Identify which cell holds the provided text, then report its (X, Y) central coordinate. 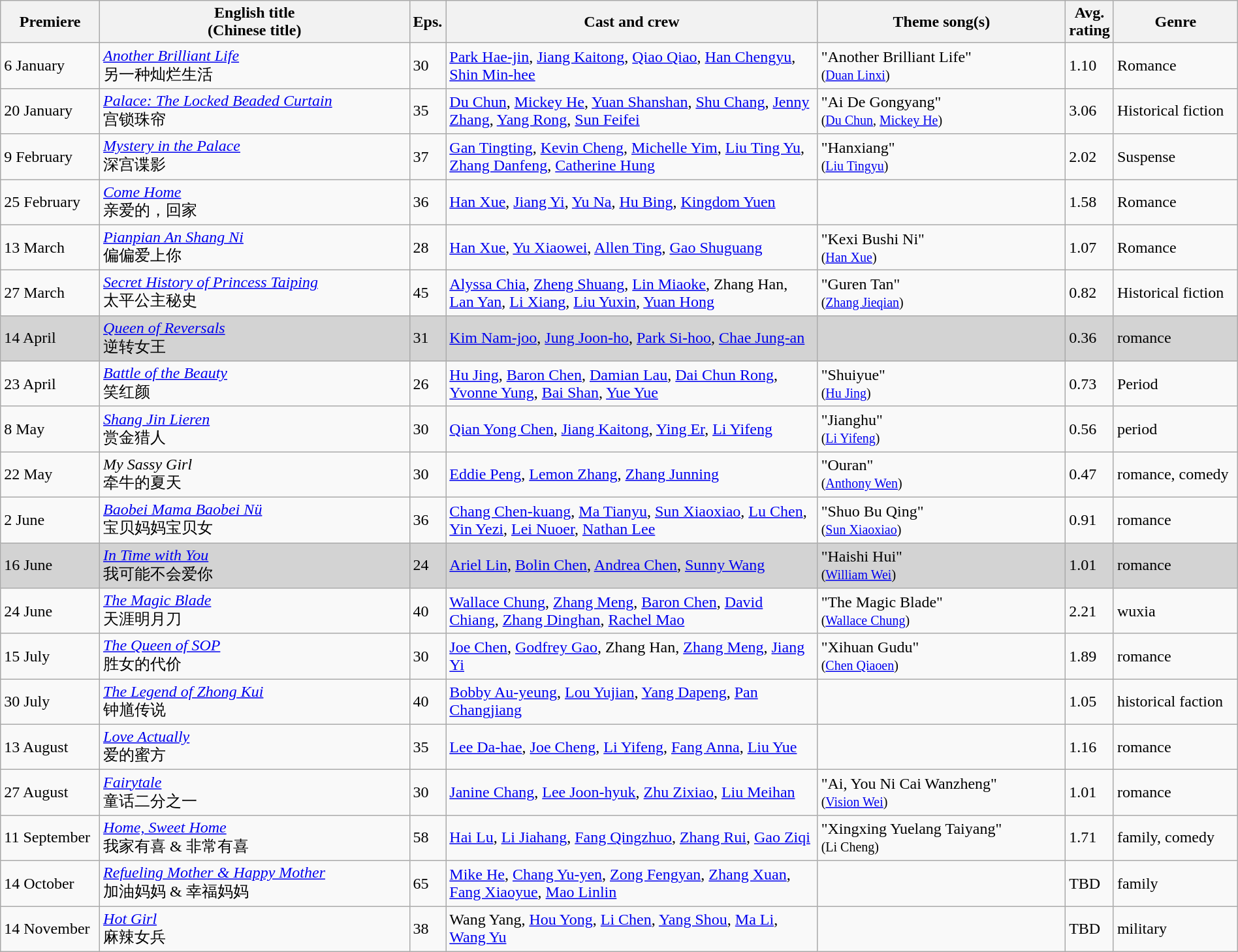
0.73 (1090, 384)
Park Hae-jin, Jiang Kaitong, Qiao Qiao, Han Chengyu, Shin Min-hee (632, 66)
Eps. (428, 22)
1.16 (1090, 747)
1.10 (1090, 66)
11 September (50, 838)
15 July (50, 656)
16 June (50, 565)
28 (428, 247)
1.89 (1090, 656)
Gan Tingting, Kevin Cheng, Michelle Yim, Liu Ting Yu, Zhang Danfeng, Catherine Hung (632, 157)
"The Magic Blade"(Wallace Chung) (942, 611)
"Haishi Hui"(William Wei) (942, 565)
0.36 (1090, 338)
Period (1175, 384)
"Guren Tan"(Zhang Jieqian) (942, 293)
The Queen of SOP 胜女的代价 (255, 656)
Alyssa Chia, Zheng Shuang, Lin Miaoke, Zhang Han, Lan Yan, Li Xiang, Liu Yuxin, Yuan Hong (632, 293)
"Kexi Bushi Ni"(Han Xue) (942, 247)
Fairytale 童话二分之一 (255, 793)
English title (Chinese title) (255, 22)
wuxia (1175, 611)
Hu Jing, Baron Chen, Damian Lau, Dai Chun Rong, Yvonne Yung, Bai Shan, Yue Yue (632, 384)
Genre (1175, 22)
Qian Yong Chen, Jiang Kaitong, Ying Er, Li Yifeng (632, 429)
Battle of the Beauty 笑红颜 (255, 384)
1.58 (1090, 202)
Hai Lu, Li Jiahang, Fang Qingzhuo, Zhang Rui, Gao Ziqi (632, 838)
31 (428, 338)
"Ouran"(Anthony Wen) (942, 475)
2.21 (1090, 611)
6 January (50, 66)
2 June (50, 520)
Premiere (50, 22)
Janine Chang, Lee Joon-hyuk, Zhu Zixiao, Liu Meihan (632, 793)
23 April (50, 384)
"Jianghu"(Li Yifeng) (942, 429)
Mike He, Chang Yu-yen, Zong Fengyan, Zhang Xuan, Fang Xiaoyue, Mao Linlin (632, 883)
58 (428, 838)
historical faction (1175, 702)
1.71 (1090, 838)
14 April (50, 338)
Du Chun, Mickey He, Yuan Shanshan, Shu Chang, Jenny Zhang, Yang Rong, Sun Feifei (632, 111)
Kim Nam-joo, Jung Joon-ho, Park Si-hoo, Chae Jung-an (632, 338)
13 August (50, 747)
"Xingxing Yuelang Taiyang"(Li Cheng) (942, 838)
family, comedy (1175, 838)
Theme song(s) (942, 22)
Eddie Peng, Lemon Zhang, Zhang Junning (632, 475)
14 October (50, 883)
Another Brilliant Life 另一种灿烂生活 (255, 66)
Pianpian An Shang Ni 偏偏爱上你 (255, 247)
65 (428, 883)
45 (428, 293)
0.91 (1090, 520)
Palace: The Locked Beaded Curtain 宫锁珠帘 (255, 111)
27 March (50, 293)
37 (428, 157)
Come Home 亲爱的，回家 (255, 202)
The Magic Blade 天涯明月刀 (255, 611)
Baobei Mama Baobei Nü 宝贝妈妈宝贝女 (255, 520)
"Hanxiang"(Liu Tingyu) (942, 157)
0.82 (1090, 293)
Lee Da-hae, Joe Cheng, Li Yifeng, Fang Anna, Liu Yue (632, 747)
1.07 (1090, 247)
The Legend of Zhong Kui 钟馗传说 (255, 702)
14 November (50, 929)
Wallace Chung, Zhang Meng, Baron Chen, David Chiang, Zhang Dinghan, Rachel Mao (632, 611)
2.02 (1090, 157)
"Another Brilliant Life"(Duan Linxi) (942, 66)
"Shuo Bu Qing"(Sun Xiaoxiao) (942, 520)
30 July (50, 702)
8 May (50, 429)
Han Xue, Yu Xiaowei, Allen Ting, Gao Shuguang (632, 247)
family (1175, 883)
22 May (50, 475)
Home, Sweet Home我家有喜 & 非常有喜 (255, 838)
27 August (50, 793)
9 February (50, 157)
Queen of Reversals 逆转女王 (255, 338)
"Ai De Gongyang"(Du Chun, Mickey He) (942, 111)
0.56 (1090, 429)
38 (428, 929)
My Sassy Girl 牵牛的夏天 (255, 475)
Bobby Au-yeung, Lou Yujian, Yang Dapeng, Pan Changjiang (632, 702)
Suspense (1175, 157)
13 March (50, 247)
Secret History of Princess Taiping 太平公主秘史 (255, 293)
3.06 (1090, 111)
Ariel Lin, Bolin Chen, Andrea Chen, Sunny Wang (632, 565)
24 (428, 565)
romance, comedy (1175, 475)
military (1175, 929)
26 (428, 384)
25 February (50, 202)
20 January (50, 111)
In Time with You 我可能不会爱你 (255, 565)
period (1175, 429)
"Xihuan Gudu"(Chen Qiaoen) (942, 656)
Han Xue, Jiang Yi, Yu Na, Hu Bing, Kingdom Yuen (632, 202)
Love Actually 爱的蜜方 (255, 747)
Joe Chen, Godfrey Gao, Zhang Han, Zhang Meng, Jiang Yi (632, 656)
0.47 (1090, 475)
Hot Girl 麻辣女兵 (255, 929)
"Ai, You Ni Cai Wanzheng"(Vision Wei) (942, 793)
Shang Jin Lieren 赏金猎人 (255, 429)
1.05 (1090, 702)
Mystery in the Palace 深宫谍影 (255, 157)
Avg. rating (1090, 22)
24 June (50, 611)
Wang Yang, Hou Yong, Li Chen, Yang Shou, Ma Li, Wang Yu (632, 929)
Chang Chen-kuang, Ma Tianyu, Sun Xiaoxiao, Lu Chen, Yin Yezi, Lei Nuoer, Nathan Lee (632, 520)
Cast and crew (632, 22)
Refueling Mother & Happy Mother 加油妈妈 & 幸福妈妈 (255, 883)
"Shuiyue"(Hu Jing) (942, 384)
